Capture the cell that displays the provided text and extract its (x, y) central coordinate. 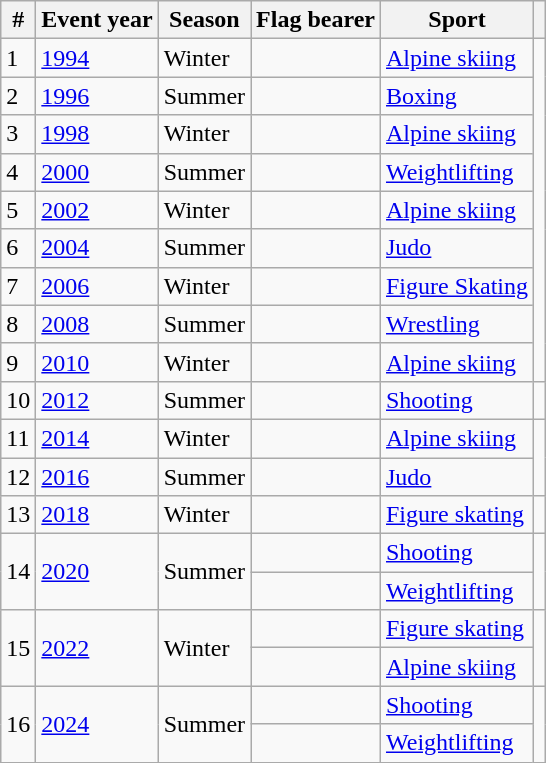
Wrestling (456, 324)
3 (18, 134)
9 (18, 362)
Figure Skating (456, 286)
1996 (97, 96)
6 (18, 248)
2016 (97, 477)
Sport (456, 20)
2024 (97, 724)
2014 (97, 438)
2008 (97, 324)
10 (18, 400)
Flag bearer (316, 20)
2006 (97, 286)
2010 (97, 362)
13 (18, 515)
2022 (97, 648)
16 (18, 724)
8 (18, 324)
2002 (97, 210)
1998 (97, 134)
2020 (97, 572)
1994 (97, 58)
14 (18, 572)
7 (18, 286)
15 (18, 648)
1 (18, 58)
2000 (97, 172)
12 (18, 477)
# (18, 20)
11 (18, 438)
4 (18, 172)
2 (18, 96)
5 (18, 210)
2012 (97, 400)
Boxing (456, 96)
Season (204, 20)
2018 (97, 515)
Event year (97, 20)
2004 (97, 248)
